Pinpoint the cell where the given text exists, returning its (X, Y) midpoint coordinate. 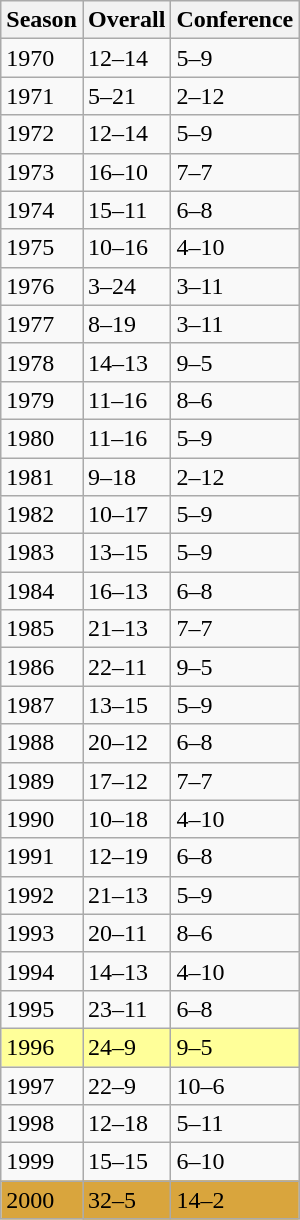
1998 (42, 1124)
1994 (42, 971)
1991 (42, 857)
1992 (42, 895)
1981 (42, 477)
20–12 (126, 743)
17–12 (126, 781)
1983 (42, 553)
1986 (42, 667)
5–21 (126, 96)
1999 (42, 1162)
1989 (42, 781)
1979 (42, 400)
1996 (42, 1047)
1995 (42, 1009)
6–10 (235, 1162)
1987 (42, 705)
14–2 (235, 1200)
1972 (42, 134)
Season (42, 20)
1974 (42, 210)
3–24 (126, 286)
Overall (126, 20)
1980 (42, 438)
1988 (42, 743)
10–18 (126, 819)
1971 (42, 96)
10–17 (126, 515)
12–18 (126, 1124)
10–16 (126, 248)
9–18 (126, 477)
20–11 (126, 933)
23–11 (126, 1009)
1978 (42, 362)
22–9 (126, 1085)
16–10 (126, 172)
15–15 (126, 1162)
1975 (42, 248)
8–19 (126, 324)
2000 (42, 1200)
22–11 (126, 667)
16–13 (126, 591)
24–9 (126, 1047)
1977 (42, 324)
1970 (42, 58)
5–11 (235, 1124)
1993 (42, 933)
1984 (42, 591)
12–19 (126, 857)
1982 (42, 515)
1973 (42, 172)
1990 (42, 819)
10–6 (235, 1085)
32–5 (126, 1200)
Conference (235, 20)
1997 (42, 1085)
1976 (42, 286)
1985 (42, 629)
15–11 (126, 210)
